Output the (X, Y) coordinate of the center of the cell containing the given text.  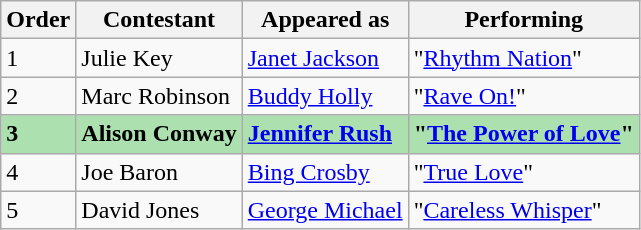
Alison Conway (159, 134)
"Careless Whisper" (524, 210)
"Rave On!" (524, 96)
1 (38, 58)
Jennifer Rush (325, 134)
Joe Baron (159, 172)
Buddy Holly (325, 96)
"The Power of Love" (524, 134)
Bing Crosby (325, 172)
4 (38, 172)
Marc Robinson (159, 96)
Contestant (159, 20)
Order (38, 20)
Performing (524, 20)
"True Love" (524, 172)
Julie Key (159, 58)
George Michael (325, 210)
3 (38, 134)
2 (38, 96)
David Jones (159, 210)
"Rhythm Nation" (524, 58)
Janet Jackson (325, 58)
Appeared as (325, 20)
5 (38, 210)
